Return (X, Y) of the center of cell containing provided text 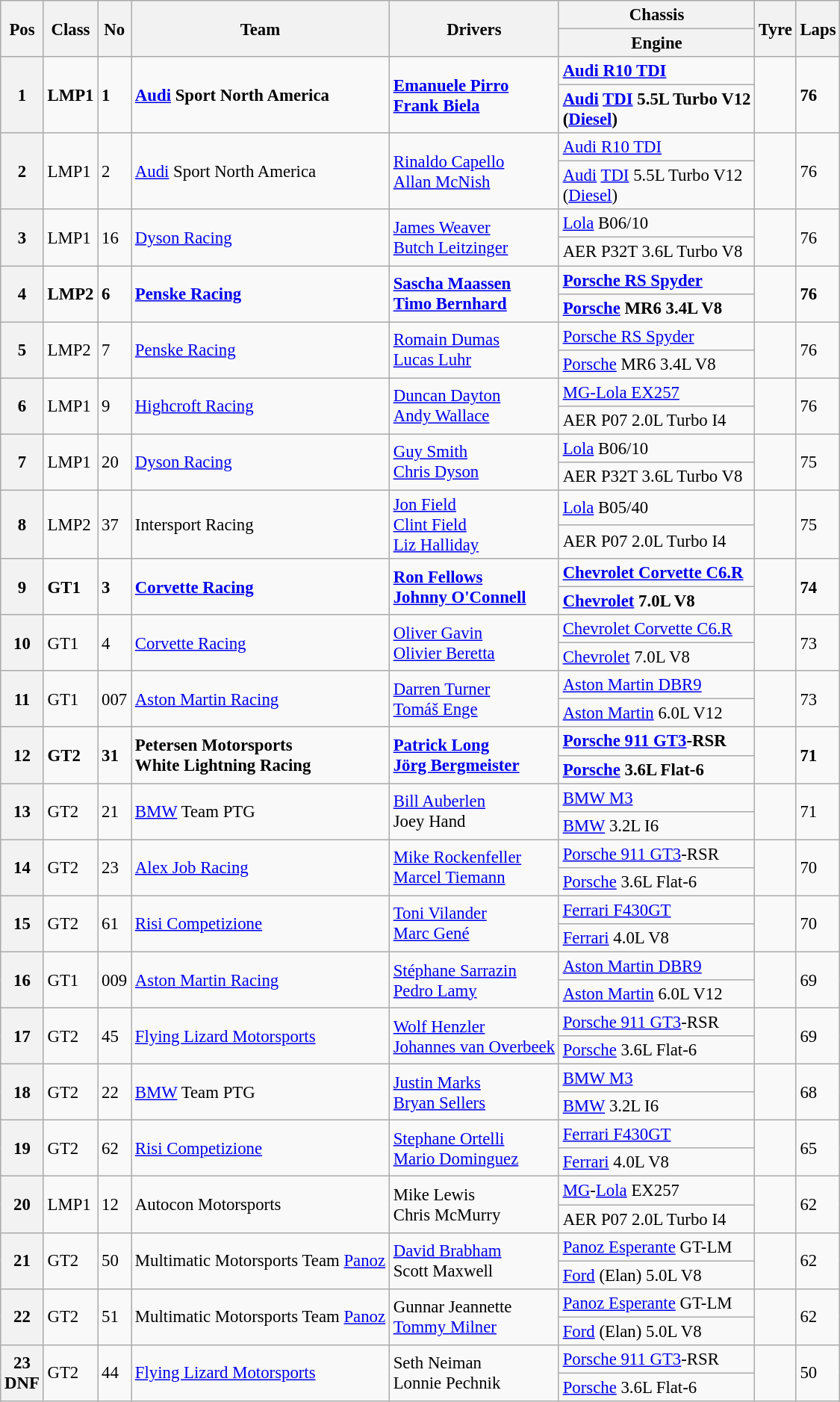
74 (818, 587)
Lola B05/40 (656, 507)
James Weaver Butch Leitzinger (473, 238)
Engine (656, 43)
51 (115, 1316)
Highcroft Racing (261, 406)
Chassis (656, 15)
Darren Turner Tomáš Enge (473, 699)
17 (22, 1037)
68 (818, 1092)
Pos (22, 28)
23 (115, 868)
Autocon Motorsports (261, 1204)
23DNF (22, 1373)
Bill Auberlen Joey Hand (473, 811)
Mike Lewis Chris McMurry (473, 1204)
Team (261, 28)
Wolf Henzler Johannes van Overbeek (473, 1037)
Intersport Racing (261, 524)
15 (22, 923)
45 (115, 1037)
61 (115, 923)
5 (22, 350)
Stéphane Sarrazin Pedro Lamy (473, 980)
Tyre (775, 28)
Toni Vilander Marc Gené (473, 923)
Gunnar Jeannette Tommy Milner (473, 1316)
18 (22, 1092)
10 (22, 642)
Seth Neiman Lonnie Pechnik (473, 1373)
19 (22, 1149)
8 (22, 524)
31 (115, 756)
Romain Dumas Lucas Luhr (473, 350)
Jon Field Clint Field Liz Halliday (473, 524)
11 (22, 699)
007 (115, 699)
Guy Smith Chris Dyson (473, 462)
Ron Fellows Johnny O'Connell (473, 587)
Justin Marks Bryan Sellers (473, 1092)
14 (22, 868)
Rinaldo Capello Allan McNish (473, 171)
Alex Job Racing (261, 868)
Oliver Gavin Olivier Beretta (473, 642)
Laps (818, 28)
Class (70, 28)
44 (115, 1373)
Sascha Maassen Timo Bernhard (473, 294)
13 (22, 811)
37 (115, 524)
No (115, 28)
Mike Rockenfeller Marcel Tiemann (473, 868)
65 (818, 1149)
009 (115, 980)
Petersen Motorsports White Lightning Racing (261, 756)
Patrick Long Jörg Bergmeister (473, 756)
Drivers (473, 28)
Emanuele Pirro Frank Biela (473, 95)
David Brabham Scott Maxwell (473, 1261)
Duncan Dayton Andy Wallace (473, 406)
Stephane Ortelli Mario Dominguez (473, 1149)
